From the cell containing the given text, extract its center point as [X, Y] coordinate. 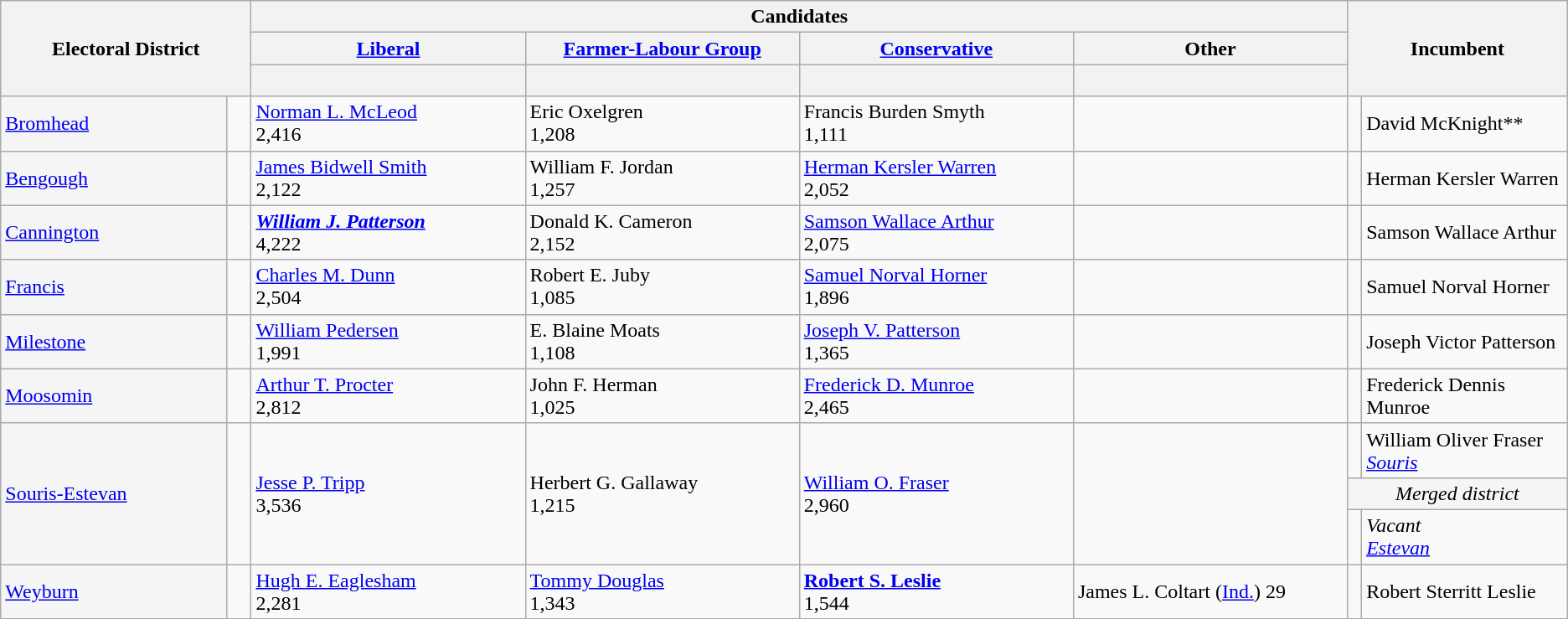
James L. Coltart (Ind.) 29 [1210, 591]
Frederick Dennis Munroe [1465, 395]
William O. Fraser2,960 [936, 493]
James Bidwell Smith2,122 [389, 178]
Hugh E. Eaglesham2,281 [389, 591]
Liberal [389, 49]
Joseph Victor Patterson [1465, 342]
Bengough [114, 178]
Jesse P. Tripp3,536 [389, 493]
VacantEstevan [1465, 536]
Charles M. Dunn2,504 [389, 286]
William Oliver FraserSouris [1465, 451]
Other [1210, 49]
Souris-Estevan [114, 493]
Milestone [114, 342]
Tommy Douglas1,343 [662, 591]
E. Blaine Moats1,108 [662, 342]
Robert E. Juby1,085 [662, 286]
Robert S. Leslie1,544 [936, 591]
Frederick D. Munroe2,465 [936, 395]
Moosomin [114, 395]
Herbert G. Gallaway1,215 [662, 493]
Electoral District [126, 49]
Samson Wallace Arthur [1465, 233]
Herman Kersler Warren [1465, 178]
Norman L. McLeod2,416 [389, 124]
Francis [114, 286]
Robert Sterritt Leslie [1465, 591]
William J. Patterson4,222 [389, 233]
William Pedersen1,991 [389, 342]
Samuel Norval Horner [1465, 286]
Joseph V. Patterson1,365 [936, 342]
Herman Kersler Warren2,052 [936, 178]
Candidates [799, 17]
Farmer-Labour Group [662, 49]
Bromhead [114, 124]
Arthur T. Procter2,812 [389, 395]
Incumbent [1457, 49]
Conservative [936, 49]
David McKnight** [1465, 124]
Donald K. Cameron2,152 [662, 233]
John F. Herman1,025 [662, 395]
Cannington [114, 233]
Francis Burden Smyth1,111 [936, 124]
Weyburn [114, 591]
Samson Wallace Arthur2,075 [936, 233]
Merged district [1457, 493]
Eric Oxelgren1,208 [662, 124]
Samuel Norval Horner1,896 [936, 286]
William F. Jordan1,257 [662, 178]
